Extract the [x, y] coordinate from the center of the cell holding the provided text.  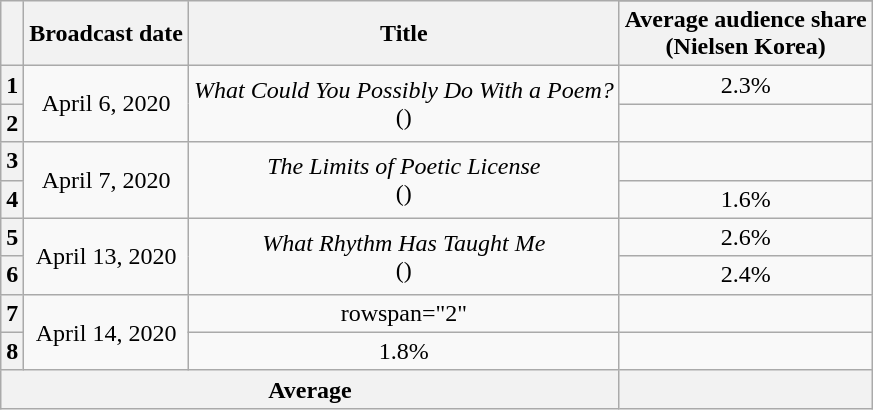
2 [12, 123]
1.8% [404, 351]
The Limits of Poetic License() [404, 180]
April 13, 2020 [106, 256]
What Rhythm Has Taught Me() [404, 256]
4 [12, 199]
2.4% [746, 275]
7 [12, 313]
Average audience share(Nielsen Korea) [746, 34]
2.3% [746, 85]
Broadcast date [106, 34]
1 [12, 85]
Title [404, 34]
6 [12, 275]
rowspan="2" [404, 313]
5 [12, 237]
3 [12, 161]
Average [310, 389]
1.6% [746, 199]
April 6, 2020 [106, 104]
2.6% [746, 237]
April 14, 2020 [106, 332]
8 [12, 351]
April 7, 2020 [106, 180]
What Could You Possibly Do With a Poem?() [404, 104]
